Capture the cell that displays the provided text and extract its [x, y] central coordinate. 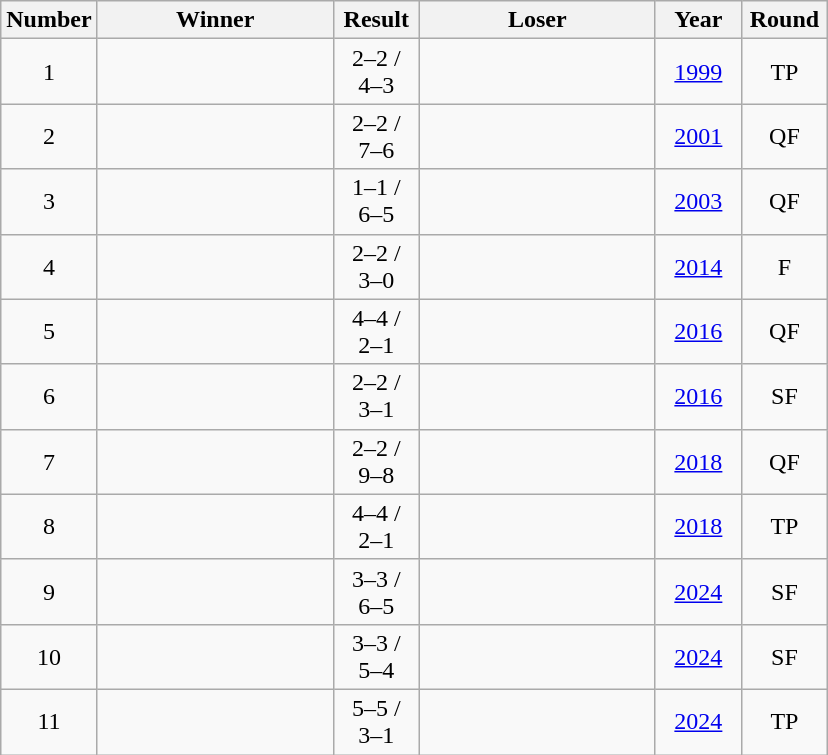
2–2 / 7–6 [376, 136]
2–2 / 3–0 [376, 266]
Round [784, 20]
5–5 / 3–1 [376, 722]
7 [49, 462]
9 [49, 592]
2003 [698, 202]
Number [49, 20]
2014 [698, 266]
2–2 / 4–3 [376, 72]
Year [698, 20]
11 [49, 722]
Loser [537, 20]
10 [49, 656]
2–2 / 3–1 [376, 396]
F [784, 266]
Result [376, 20]
Winner [215, 20]
2 [49, 136]
2–2 / 9–8 [376, 462]
1–1 / 6–5 [376, 202]
1 [49, 72]
3 [49, 202]
1999 [698, 72]
4 [49, 266]
6 [49, 396]
3–3 / 5–4 [376, 656]
3–3 / 6–5 [376, 592]
2001 [698, 136]
8 [49, 526]
5 [49, 332]
